Pinpoint the cell where the given text exists, returning its [X, Y] midpoint coordinate. 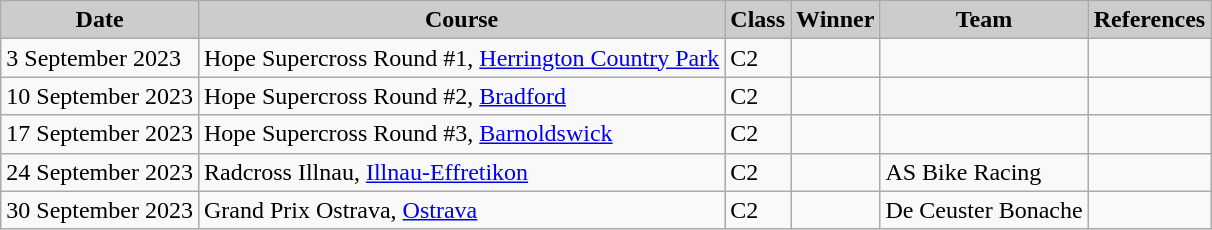
24 September 2023 [100, 172]
30 September 2023 [100, 210]
Hope Supercross Round #1, Herrington Country Park [461, 58]
10 September 2023 [100, 96]
Date [100, 20]
Hope Supercross Round #3, Barnoldswick [461, 134]
Class [758, 20]
Hope Supercross Round #2, Bradford [461, 96]
17 September 2023 [100, 134]
References [1150, 20]
AS Bike Racing [984, 172]
Grand Prix Ostrava, Ostrava [461, 210]
Course [461, 20]
Team [984, 20]
3 September 2023 [100, 58]
Radcross Illnau, Illnau-Effretikon [461, 172]
De Ceuster Bonache [984, 210]
Winner [836, 20]
